Return [X, Y] of the center of cell containing provided text 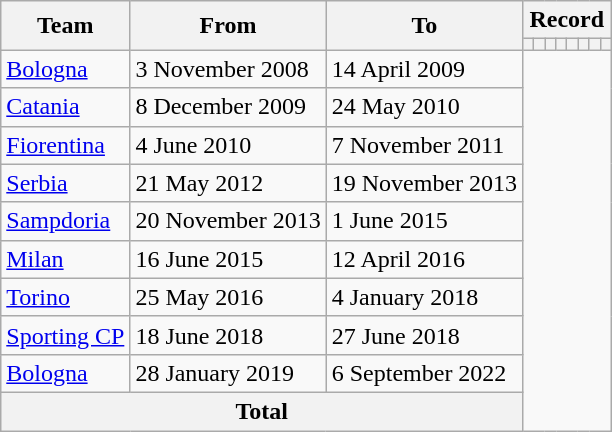
Team [66, 26]
7 November 2011 [424, 145]
20 November 2013 [228, 221]
25 May 2016 [228, 297]
3 November 2008 [228, 69]
Total [262, 411]
14 April 2009 [424, 69]
Serbia [66, 183]
6 September 2022 [424, 373]
8 December 2009 [228, 107]
18 June 2018 [228, 335]
19 November 2013 [424, 183]
4 January 2018 [424, 297]
1 June 2015 [424, 221]
28 January 2019 [228, 373]
24 May 2010 [424, 107]
12 April 2016 [424, 259]
Torino [66, 297]
To [424, 26]
Sampdoria [66, 221]
4 June 2010 [228, 145]
Catania [66, 107]
27 June 2018 [424, 335]
From [228, 26]
21 May 2012 [228, 183]
16 June 2015 [228, 259]
Milan [66, 259]
Fiorentina [66, 145]
Sporting CP [66, 335]
Record [567, 20]
